Locate the cell with the specified text and output its [x, y] center coordinate. 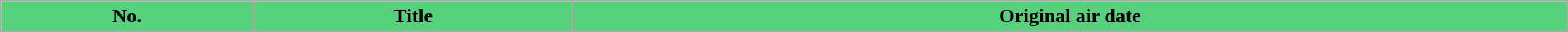
No. [127, 16]
Title [413, 16]
Original air date [1070, 16]
